Scan for the cell matching the given text and deliver its (X, Y) coordinate at center. 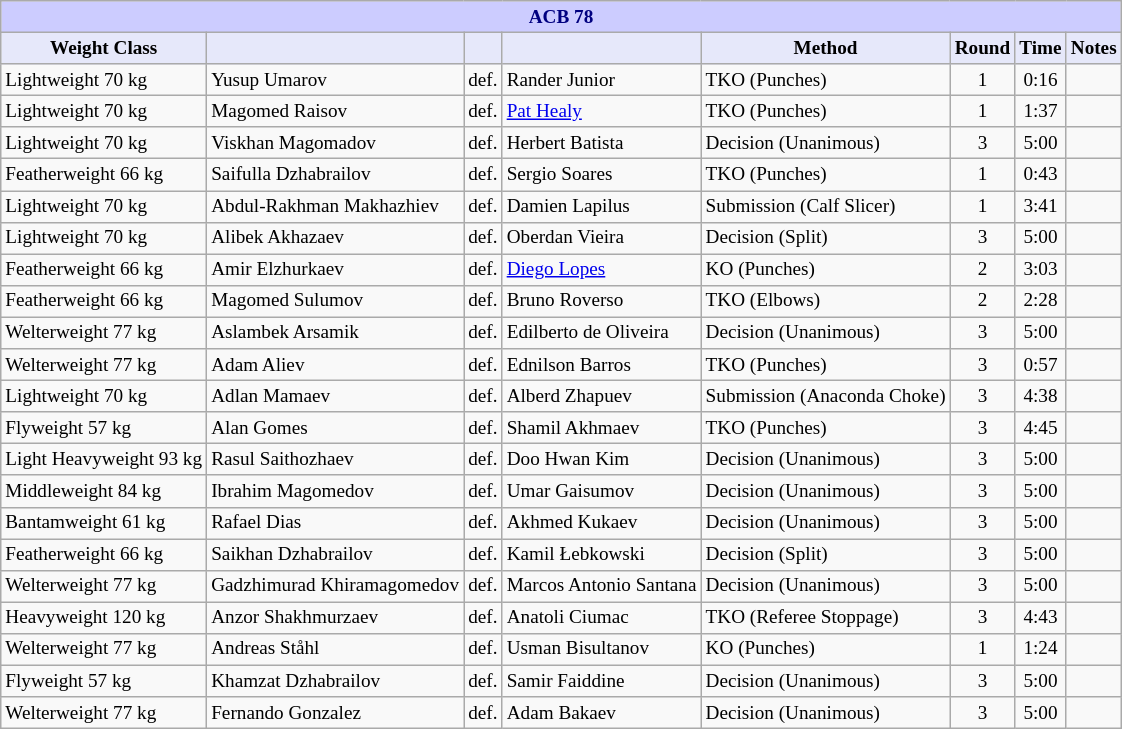
Usman Bisultanov (602, 649)
Submission (Anaconda Choke) (826, 396)
Kamil Łebkowski (602, 554)
3:41 (1040, 206)
Andreas Ståhl (336, 649)
Yusup Umarov (336, 80)
Rafael Dias (336, 523)
1:37 (1040, 111)
Alibek Akhazaev (336, 238)
Notes (1094, 48)
Aslambek Arsamik (336, 333)
Submission (Calf Slicer) (826, 206)
Saikhan Dzhabrailov (336, 554)
Bantamweight 61 kg (104, 523)
Viskhan Magomadov (336, 143)
Khamzat Dzhabrailov (336, 681)
Method (826, 48)
Ibrahim Magomedov (336, 491)
0:43 (1040, 175)
Round (982, 48)
Alberd Zhapuev (602, 396)
Umar Gaisumov (602, 491)
Light Heavyweight 93 kg (104, 460)
Damien Lapilus (602, 206)
Herbert Batista (602, 143)
Marcos Antonio Santana (602, 586)
Saifulla Dzhabrailov (336, 175)
Heavyweight 120 kg (104, 618)
1:24 (1040, 649)
Diego Lopes (602, 270)
Magomed Raisov (336, 111)
Adam Bakaev (602, 713)
Weight Class (104, 48)
2:28 (1040, 301)
Magomed Sulumov (336, 301)
0:57 (1040, 365)
Doo Hwan Kim (602, 460)
Sergio Soares (602, 175)
Rasul Saithozhaev (336, 460)
4:45 (1040, 428)
Alan Gomes (336, 428)
Time (1040, 48)
3:03 (1040, 270)
Gadzhimurad Khiramagomedov (336, 586)
Edilberto de Oliveira (602, 333)
TKO (Elbows) (826, 301)
Amir Elzhurkaev (336, 270)
Pat Healy (602, 111)
Samir Faiddine (602, 681)
4:43 (1040, 618)
4:38 (1040, 396)
ACB 78 (561, 17)
0:16 (1040, 80)
TKO (Referee Stoppage) (826, 618)
Adam Aliev (336, 365)
Rander Junior (602, 80)
Oberdan Vieira (602, 238)
Akhmed Kukaev (602, 523)
Anzor Shakhmurzaev (336, 618)
Adlan Mamaev (336, 396)
Abdul-Rakhman Makhazhiev (336, 206)
Ednilson Barros (602, 365)
Bruno Roverso (602, 301)
Fernando Gonzalez (336, 713)
Middleweight 84 kg (104, 491)
Anatoli Ciumac (602, 618)
Shamil Akhmaev (602, 428)
